Determine the (X, Y) coordinate at the center of the cell enclosing the given text.  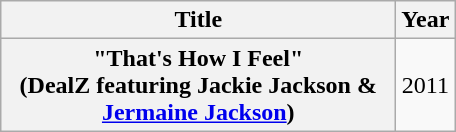
2011 (426, 85)
"That's How I Feel"(DealZ featuring Jackie Jackson & Jermaine Jackson) (198, 85)
Year (426, 20)
Title (198, 20)
